Output the [x, y] coordinate of the center of the cell containing the given text.  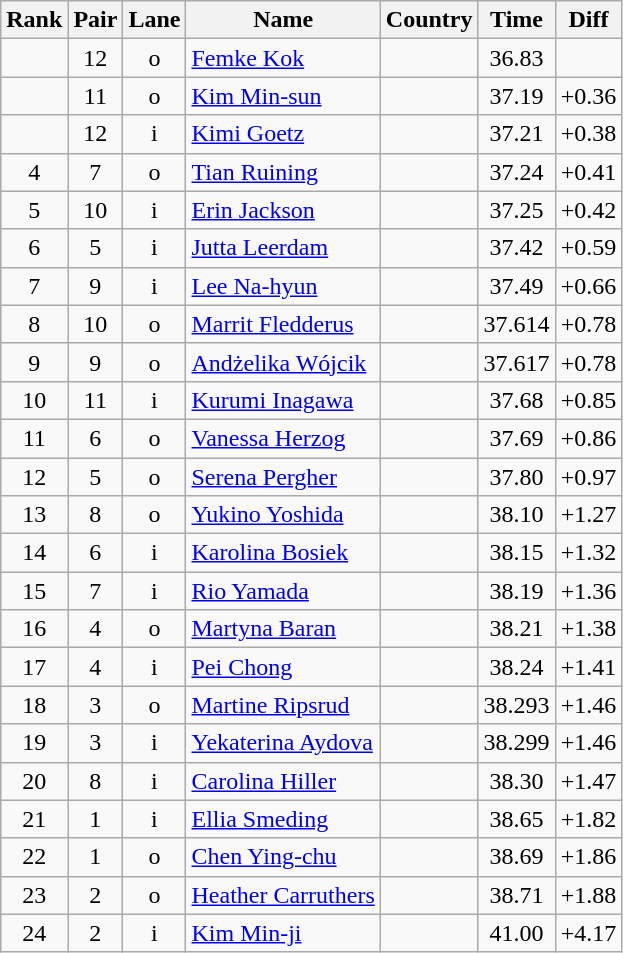
+1.27 [588, 515]
Pair [96, 20]
23 [34, 895]
Marrit Fledderus [283, 324]
38.71 [516, 895]
38.24 [516, 667]
38.10 [516, 515]
Country [429, 20]
+0.66 [588, 286]
Chen Ying-chu [283, 857]
14 [34, 553]
Lane [154, 20]
37.24 [516, 172]
+0.38 [588, 134]
Kim Min-ji [283, 933]
Lee Na-hyun [283, 286]
Kimi Goetz [283, 134]
Name [283, 20]
+0.42 [588, 210]
36.83 [516, 58]
38.15 [516, 553]
38.65 [516, 819]
19 [34, 743]
37.42 [516, 248]
18 [34, 705]
38.30 [516, 781]
17 [34, 667]
24 [34, 933]
37.19 [516, 96]
+1.32 [588, 553]
+1.82 [588, 819]
37.614 [516, 324]
+1.47 [588, 781]
38.21 [516, 629]
+0.41 [588, 172]
Kurumi Inagawa [283, 400]
Yekaterina Aydova [283, 743]
Serena Pergher [283, 477]
+4.17 [588, 933]
Kim Min-sun [283, 96]
16 [34, 629]
37.69 [516, 438]
21 [34, 819]
Martine Ripsrud [283, 705]
Yukino Yoshida [283, 515]
+1.36 [588, 591]
13 [34, 515]
Rio Yamada [283, 591]
Vanessa Herzog [283, 438]
Time [516, 20]
+0.86 [588, 438]
38.69 [516, 857]
15 [34, 591]
37.21 [516, 134]
Carolina Hiller [283, 781]
37.80 [516, 477]
Andżelika Wójcik [283, 362]
Rank [34, 20]
Femke Kok [283, 58]
37.617 [516, 362]
+1.88 [588, 895]
Martyna Baran [283, 629]
38.299 [516, 743]
+0.36 [588, 96]
Tian Ruining [283, 172]
Pei Chong [283, 667]
Ellia Smeding [283, 819]
+1.41 [588, 667]
20 [34, 781]
22 [34, 857]
+1.86 [588, 857]
Heather Carruthers [283, 895]
37.25 [516, 210]
+1.38 [588, 629]
Jutta Leerdam [283, 248]
37.68 [516, 400]
+0.97 [588, 477]
+0.59 [588, 248]
Karolina Bosiek [283, 553]
Diff [588, 20]
41.00 [516, 933]
+0.85 [588, 400]
38.293 [516, 705]
Erin Jackson [283, 210]
37.49 [516, 286]
38.19 [516, 591]
